Pinpoint the cell where the given text exists, returning its [X, Y] midpoint coordinate. 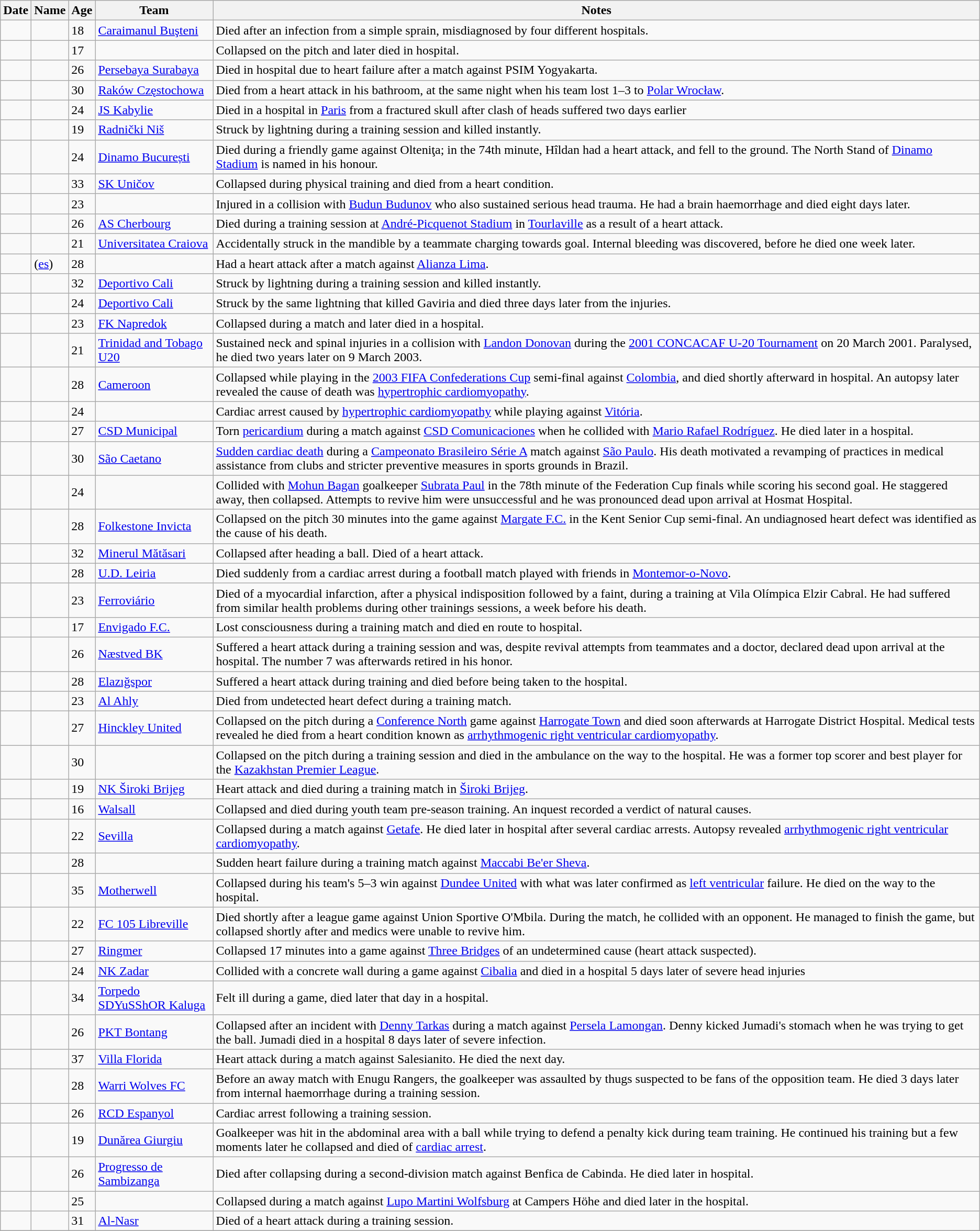
25 [82, 1201]
16 [82, 809]
SK Uničov [154, 184]
Raków Częstochowa [154, 90]
Collapsed after heading a ball. Died of a heart attack. [596, 553]
CSD Municipal [154, 431]
Felt ill during a game, died later that day in a hospital. [596, 998]
FC 105 Libreville [154, 924]
Died suddenly from a cardiac arrest during a football match played with friends in Montemor-o-Novo. [596, 573]
Died of a heart attack during a training session. [596, 1221]
(es) [50, 263]
Died during a training session at André-Picquenot Stadium in Tourlaville as a result of a heart attack. [596, 223]
Died after collapsing during a second-division match against Benfica de Cabinda. He died later in hospital. [596, 1174]
Heart attack during a match against Salesianito. He died the next day. [596, 1059]
Villa Florida [154, 1059]
Died in a hospital in Paris from a fractured skull after clash of heads suffered two days earlier [596, 110]
Ferroviário [154, 600]
Cameroon [154, 384]
Had a heart attack after a match against Alianza Lima. [596, 263]
Næstved BK [154, 654]
FK Napredok [154, 323]
Progresso de Sambizanga [154, 1174]
34 [82, 998]
Injured in a collision with Budun Budunov who also sustained serious head trauma. He had a brain haemorrhage and died eight days later. [596, 204]
Lost consciousness during a training match and died en route to hospital. [596, 627]
Minerul Mătăsari [154, 553]
Name [50, 10]
Died after an infection from a simple sprain, misdiagnosed by four different hospitals. [596, 30]
31 [82, 1221]
Collapsed during physical training and died from a heart condition. [596, 184]
Elazığspor [154, 681]
Radnički Niš [154, 130]
Notes [596, 10]
Al-Nasr [154, 1221]
Warri Wolves FC [154, 1085]
Envigado F.C. [154, 627]
Died in hospital due to heart failure after a match against PSIM Yogyakarta. [596, 70]
37 [82, 1059]
Dinamo București [154, 157]
Died from undetected heart defect during a training match. [596, 701]
Collapsed during a match against Lupo Martini Wolfsburg at Campers Höhe and died later in the hospital. [596, 1201]
Persebaya Surabaya [154, 70]
Accidentally struck in the mandible by a teammate charging towards goal. Internal bleeding was discovered, before he died one week later. [596, 243]
18 [82, 30]
Collided with a concrete wall during a game against Cibalia and died in a hospital 5 days later of severe head injuries [596, 971]
Trinidad and Tobago U20 [154, 351]
Struck by the same lightning that killed Gaviria and died three days later from the injuries. [596, 304]
Suffered a heart attack during training and died before being taken to the hospital. [596, 681]
Walsall [154, 809]
PKT Bontang [154, 1032]
NK Široki Brijeg [154, 789]
Caraimanul Buşteni [154, 30]
Collapsed on the pitch and later died in hospital. [596, 50]
Al Ahly [154, 701]
Collapsed and died during youth team pre-season training. An inquest recorded a verdict of natural causes. [596, 809]
Ringmer [154, 951]
Heart attack and died during a training match in Široki Brijeg. [596, 789]
Motherwell [154, 890]
Folkestone Invicta [154, 527]
Hinckley United [154, 729]
U.D. Leiria [154, 573]
RCD Espanyol [154, 1113]
Died from a heart attack in his bathroom, at the same night when his team lost 1–3 to Polar Wrocław. [596, 90]
Collapsed during a match and later died in a hospital. [596, 323]
Torn pericardium during a match against CSD Comunicaciones when he collided with Mario Rafael Rodríguez. He died later in a hospital. [596, 431]
35 [82, 890]
Dunărea Giurgiu [154, 1140]
Torpedo SDYuSShOR Kaluga [154, 998]
Team [154, 10]
Cardiac arrest following a training session. [596, 1113]
São Caetano [154, 458]
Sudden heart failure during a training match against Maccabi Be'er Sheva. [596, 863]
AS Cherbourg [154, 223]
Date [16, 10]
33 [82, 184]
JS Kabylie [154, 110]
Age [82, 10]
Collapsed 17 minutes into a game against Three Bridges of an undetermined cause (heart attack suspected). [596, 951]
Universitatea Craiova [154, 243]
Cardiac arrest caused by hypertrophic cardiomyopathy while playing against Vitória. [596, 411]
Sevilla [154, 836]
NK Zadar [154, 971]
